Identify which cell holds the provided text, then report its (X, Y) central coordinate. 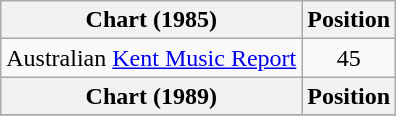
Australian Kent Music Report (152, 58)
45 (349, 58)
Chart (1985) (152, 20)
Chart (1989) (152, 96)
